Pinpoint the cell where the given text exists, returning its (x, y) midpoint coordinate. 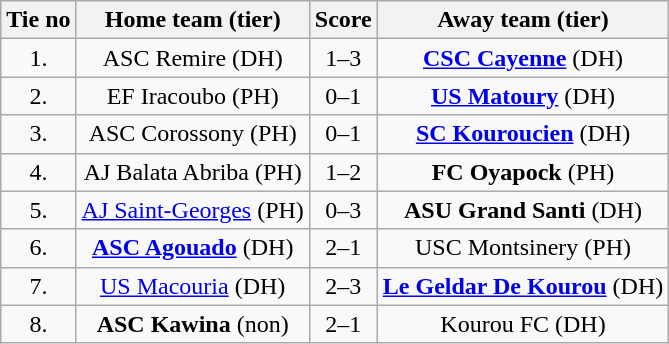
ASC Remire (DH) (192, 58)
ASC Corossony (PH) (192, 134)
1–3 (343, 58)
3. (38, 134)
5. (38, 210)
EF Iracoubo (PH) (192, 96)
Tie no (38, 20)
Home team (tier) (192, 20)
1–2 (343, 172)
ASU Grand Santi (DH) (522, 210)
0–3 (343, 210)
AJ Saint-Georges (PH) (192, 210)
ASC Agouado (DH) (192, 248)
8. (38, 324)
US Matoury (DH) (522, 96)
US Macouria (DH) (192, 286)
FC Oyapock (PH) (522, 172)
Le Geldar De Kourou (DH) (522, 286)
ASC Kawina (non) (192, 324)
1. (38, 58)
2–3 (343, 286)
CSC Cayenne (DH) (522, 58)
AJ Balata Abriba (PH) (192, 172)
USC Montsinery (PH) (522, 248)
2. (38, 96)
6. (38, 248)
Away team (tier) (522, 20)
Kourou FC (DH) (522, 324)
SC Kouroucien (DH) (522, 134)
7. (38, 286)
4. (38, 172)
Score (343, 20)
